Return the [X, Y] coordinate for the center point of the cell that contains the specified text.  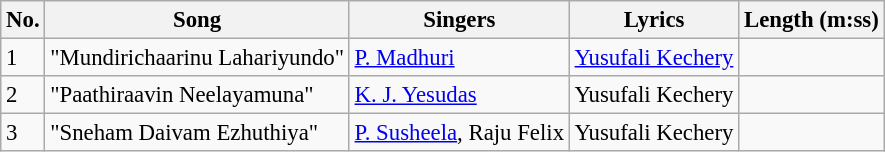
"Sneham Daivam Ezhuthiya" [197, 133]
Lyrics [654, 20]
Length (m:ss) [812, 20]
"Mundirichaarinu Lahariyundo" [197, 58]
No. [23, 20]
P. Susheela, Raju Felix [459, 133]
2 [23, 95]
"Paathiraavin Neelayamuna" [197, 95]
1 [23, 58]
Song [197, 20]
P. Madhuri [459, 58]
K. J. Yesudas [459, 95]
3 [23, 133]
Singers [459, 20]
